Output the (X, Y) coordinate of the center of the cell containing the given text.  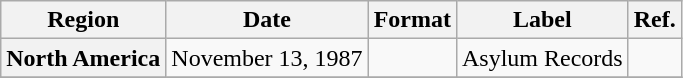
Label (542, 20)
Ref. (654, 20)
November 13, 1987 (267, 58)
Format (412, 20)
Date (267, 20)
North America (84, 58)
Asylum Records (542, 58)
Region (84, 20)
